Return the (X, Y) coordinate for the center point of the cell that contains the specified text.  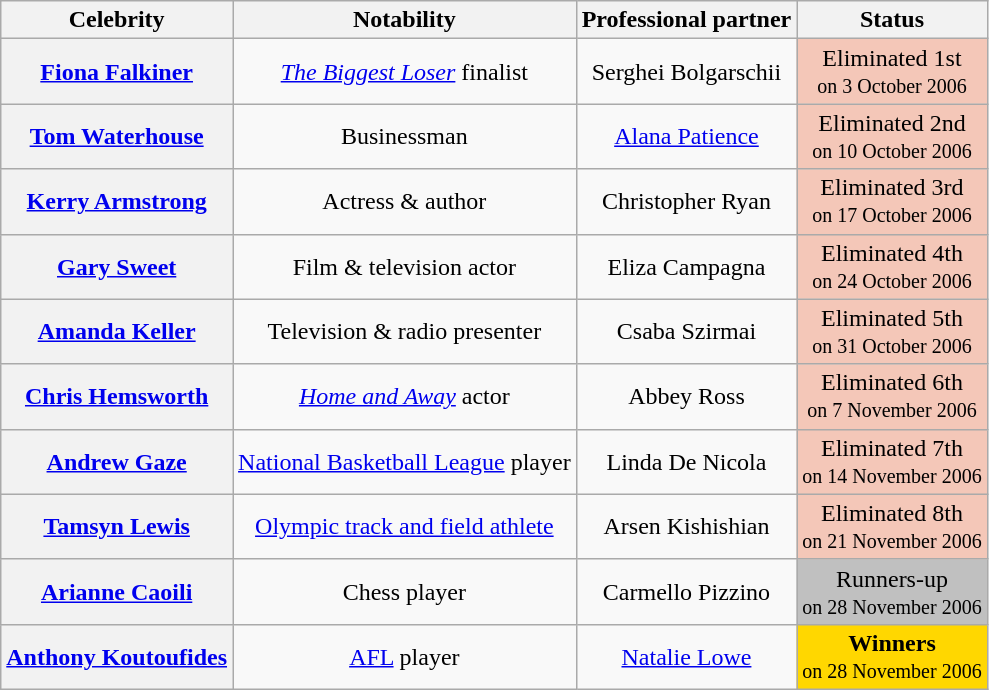
Tom Waterhouse (117, 136)
AFL player (405, 656)
Television & radio presenter (405, 332)
Linda De Nicola (686, 462)
Eliminated 8thon 21 November 2006 (892, 526)
The Biggest Loser finalist (405, 72)
Arianne Caoili (117, 592)
Home and Away actor (405, 396)
Notability (405, 20)
Amanda Keller (117, 332)
Eliminated 3rdon 17 October 2006 (892, 202)
Olympic track and field athlete (405, 526)
National Basketball League player (405, 462)
Anthony Koutoufides (117, 656)
Eliminated 6thon 7 November 2006 (892, 396)
Professional partner (686, 20)
Andrew Gaze (117, 462)
Abbey Ross (686, 396)
Tamsyn Lewis (117, 526)
Film & television actor (405, 266)
Serghei Bolgarschii (686, 72)
Status (892, 20)
Natalie Lowe (686, 656)
Businessman (405, 136)
Carmello Pizzino (686, 592)
Eliminated 2ndon 10 October 2006 (892, 136)
Fiona Falkiner (117, 72)
Alana Patience (686, 136)
Chris Hemsworth (117, 396)
Kerry Armstrong (117, 202)
Eliza Campagna (686, 266)
Eliminated 7thon 14 November 2006 (892, 462)
Csaba Szirmai (686, 332)
Eliminated 5thon 31 October 2006 (892, 332)
Winnerson 28 November 2006 (892, 656)
Arsen Kishishian (686, 526)
Chess player (405, 592)
Christopher Ryan (686, 202)
Actress & author (405, 202)
Eliminated 1ston 3 October 2006 (892, 72)
Eliminated 4thon 24 October 2006 (892, 266)
Runners-upon 28 November 2006 (892, 592)
Gary Sweet (117, 266)
Celebrity (117, 20)
